Identify which cell holds the provided text, then report its (x, y) central coordinate. 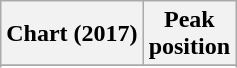
Peak position (189, 34)
Chart (2017) (72, 34)
